Output the (X, Y) coordinate of the center of the cell containing the given text.  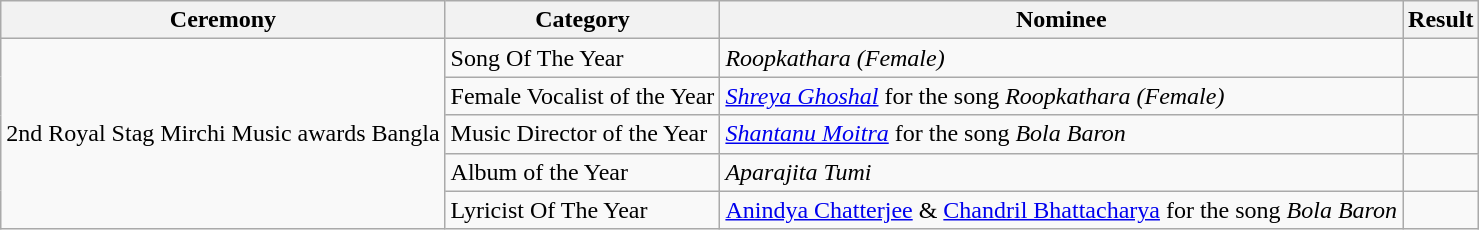
Album of the Year (582, 172)
Anindya Chatterjee & Chandril Bhattacharya for the song Bola Baron (1062, 210)
Aparajita Tumi (1062, 172)
Song Of The Year (582, 58)
Lyricist Of The Year (582, 210)
Shantanu Moitra for the song Bola Baron (1062, 134)
Nominee (1062, 20)
Category (582, 20)
Roopkathara (Female) (1062, 58)
Result (1441, 20)
Music Director of the Year (582, 134)
Ceremony (223, 20)
2nd Royal Stag Mirchi Music awards Bangla (223, 134)
Shreya Ghoshal for the song Roopkathara (Female) (1062, 96)
Female Vocalist of the Year (582, 96)
